Determine the [x, y] coordinate at the center of the cell enclosing the given text.  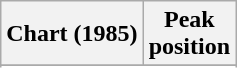
Peakposition [189, 34]
Chart (1985) [72, 34]
